Detect which cell encompasses the target text, then output its [x, y] center coordinate. 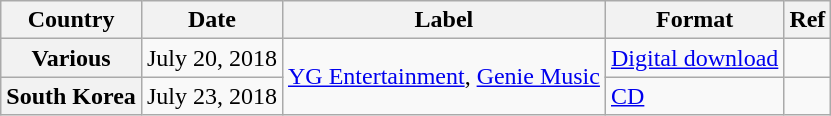
July 20, 2018 [212, 58]
CD [694, 96]
Date [212, 20]
Digital download [694, 58]
July 23, 2018 [212, 96]
Country [72, 20]
South Korea [72, 96]
YG Entertainment, Genie Music [444, 77]
Label [444, 20]
Ref [808, 20]
Various [72, 58]
Format [694, 20]
